Determine the (x, y) coordinate at the center of the cell enclosing the given text.  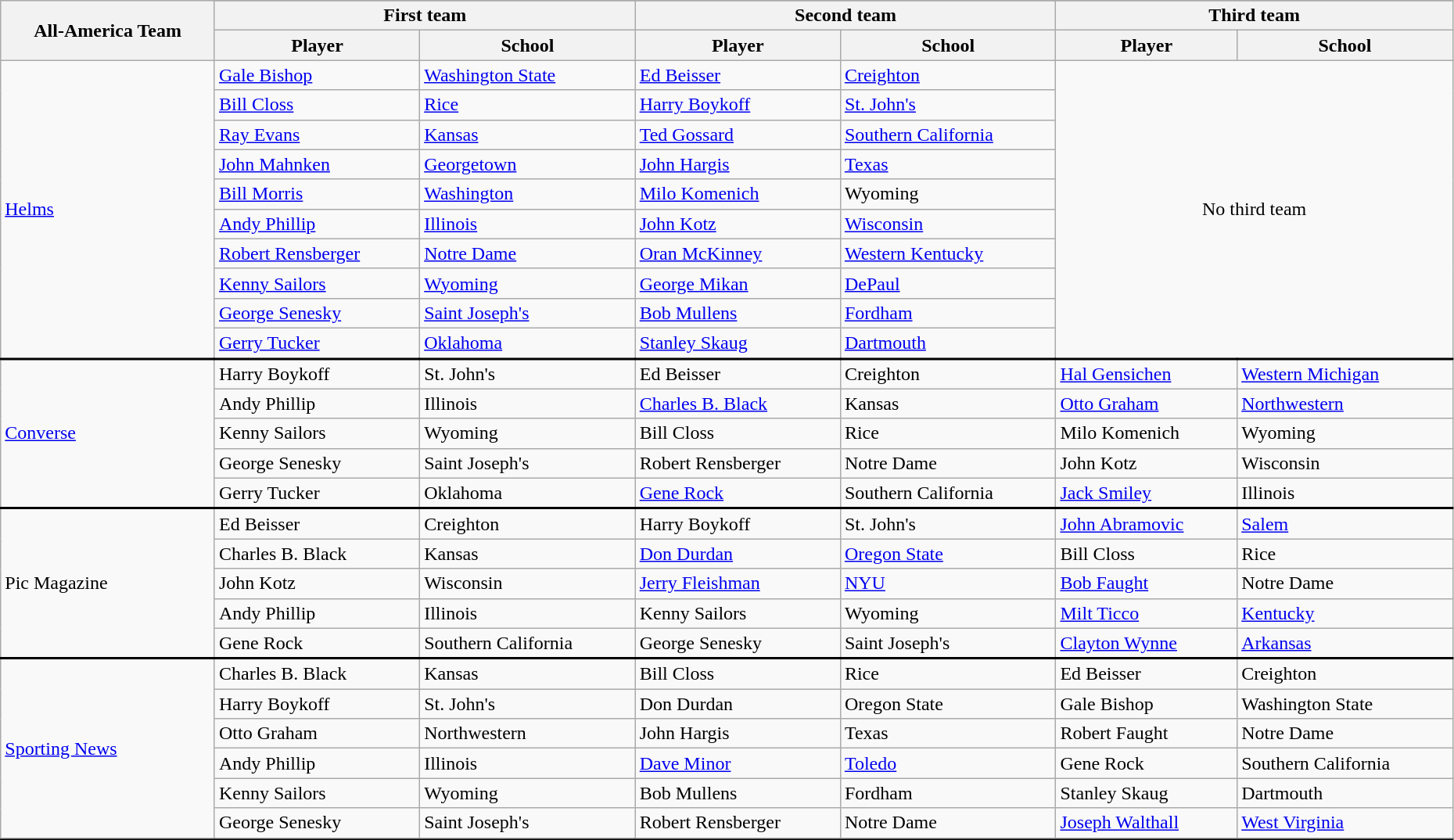
Ted Gossard (738, 135)
Arkansas (1345, 643)
NYU (948, 583)
Hal Gensichen (1147, 374)
John Abramovic (1147, 524)
Second team (845, 16)
Toledo (948, 763)
Dave Minor (738, 763)
Sporting News (108, 748)
Western Kentucky (948, 253)
Georgetown (528, 164)
Pic Magazine (108, 583)
Third team (1255, 16)
Bob Faught (1147, 583)
No third team (1255, 210)
Kentucky (1345, 613)
Clayton Wynne (1147, 643)
John Mahnken (317, 164)
All-America Team (108, 31)
First team (425, 16)
Helms (108, 210)
Ray Evans (317, 135)
Jack Smiley (1147, 493)
Milt Ticco (1147, 613)
Robert Faught (1147, 734)
West Virginia (1345, 823)
Oran McKinney (738, 253)
Joseph Walthall (1147, 823)
Washington (528, 194)
Converse (108, 433)
Bill Morris (317, 194)
Jerry Fleishman (738, 583)
Salem (1345, 524)
Western Michigan (1345, 374)
DePaul (948, 283)
George Mikan (738, 283)
